Determine the (X, Y) coordinate at the center of the cell enclosing the given text.  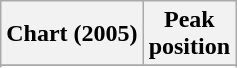
Chart (2005) (72, 34)
Peak position (189, 34)
